Scan for the cell matching the given text and deliver its (X, Y) coordinate at center. 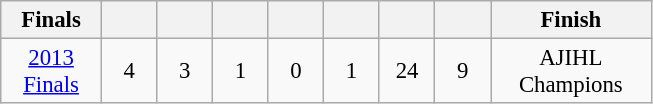
0 (296, 72)
Finals (52, 20)
2013 Finals (52, 72)
4 (129, 72)
24 (407, 72)
9 (463, 72)
3 (185, 72)
Finish (570, 20)
AJIHL Champions (570, 72)
